Find where the given text appears and provide that cell's center as (X, Y) coordinate. 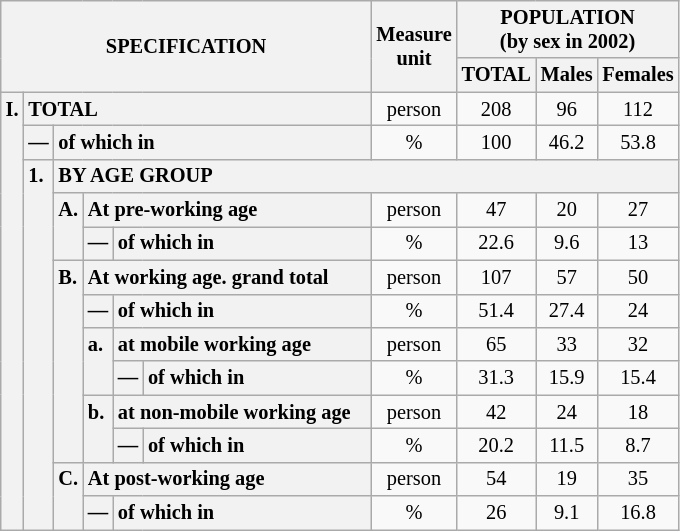
13 (638, 243)
Measure unit (414, 46)
35 (638, 479)
POPULATION (by sex in 2002) (568, 29)
107 (496, 277)
51.4 (496, 311)
57 (567, 277)
31.3 (496, 378)
At post-working age (227, 479)
1. (38, 344)
9.6 (567, 243)
C. (68, 496)
b. (98, 428)
208 (496, 109)
16.8 (638, 513)
46.2 (567, 142)
47 (496, 210)
at non-mobile working age (242, 412)
BY AGE GROUP (366, 176)
26 (496, 513)
a. (98, 360)
65 (496, 344)
32 (638, 344)
At pre-working age (227, 210)
42 (496, 412)
15.9 (567, 378)
Females (638, 75)
20 (567, 210)
Males (567, 75)
18 (638, 412)
I. (12, 311)
at mobile working age (242, 344)
33 (567, 344)
A. (68, 226)
54 (496, 479)
15.4 (638, 378)
22.6 (496, 243)
50 (638, 277)
100 (496, 142)
9.1 (567, 513)
8.7 (638, 445)
27 (638, 210)
At working age. grand total (227, 277)
20.2 (496, 445)
53.8 (638, 142)
B. (68, 361)
SPECIFICATION (186, 46)
11.5 (567, 445)
112 (638, 109)
19 (567, 479)
96 (567, 109)
27.4 (567, 311)
